Identify which cell holds the provided text, then report its [X, Y] central coordinate. 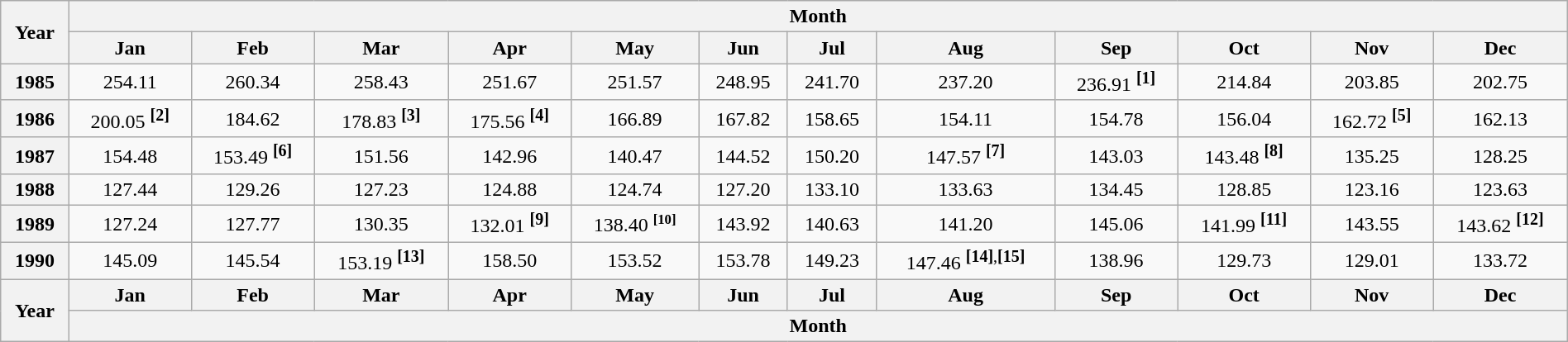
129.26 [252, 190]
144.52 [743, 155]
241.70 [832, 83]
141.20 [966, 225]
1988 [35, 190]
123.63 [1500, 190]
153.52 [635, 261]
143.92 [743, 225]
127.23 [381, 190]
162.72 [5] [1371, 119]
154.11 [966, 119]
138.96 [1116, 261]
132.01 [9] [509, 225]
147.57 [7] [966, 155]
153.78 [743, 261]
134.45 [1116, 190]
145.06 [1116, 225]
138.40 [10] [635, 225]
202.75 [1500, 83]
124.74 [635, 190]
150.20 [832, 155]
200.05 [2] [130, 119]
127.24 [130, 225]
1990 [35, 261]
141.99 [11] [1244, 225]
237.20 [966, 83]
156.04 [1244, 119]
236.91 [1] [1116, 83]
143.62 [12] [1500, 225]
254.11 [130, 83]
1986 [35, 119]
133.72 [1500, 261]
124.88 [509, 190]
127.44 [130, 190]
1989 [35, 225]
153.19 [13] [381, 261]
214.84 [1244, 83]
260.34 [252, 83]
1985 [35, 83]
158.65 [832, 119]
149.23 [832, 261]
154.48 [130, 155]
135.25 [1371, 155]
203.85 [1371, 83]
178.83 [3] [381, 119]
143.03 [1116, 155]
184.62 [252, 119]
147.46 [14],[15] [966, 261]
129.01 [1371, 261]
175.56 [4] [509, 119]
123.16 [1371, 190]
140.63 [832, 225]
128.85 [1244, 190]
133.10 [832, 190]
143.48 [8] [1244, 155]
145.09 [130, 261]
167.82 [743, 119]
143.55 [1371, 225]
140.47 [635, 155]
153.49 [6] [252, 155]
166.89 [635, 119]
133.63 [966, 190]
158.50 [509, 261]
128.25 [1500, 155]
1987 [35, 155]
129.73 [1244, 261]
251.67 [509, 83]
127.20 [743, 190]
130.35 [381, 225]
145.54 [252, 261]
142.96 [509, 155]
162.13 [1500, 119]
151.56 [381, 155]
248.95 [743, 83]
258.43 [381, 83]
127.77 [252, 225]
251.57 [635, 83]
154.78 [1116, 119]
